Identify which cell holds the provided text, then report its (X, Y) central coordinate. 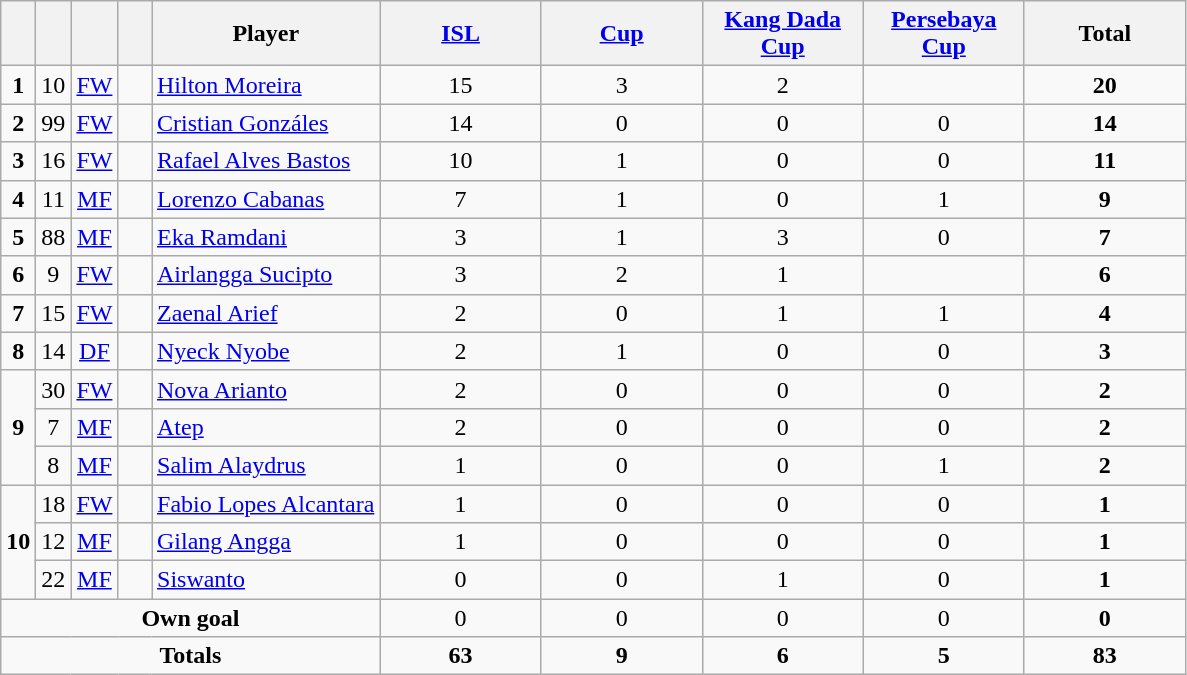
Siswanto (266, 580)
99 (54, 123)
30 (54, 389)
ISL (460, 34)
Rafael Alves Bastos (266, 161)
20 (1104, 85)
Hilton Moreira (266, 85)
Cristian Gonzáles (266, 123)
18 (54, 503)
Fabio Lopes Alcantara (266, 503)
Kang Dada Cup (782, 34)
16 (54, 161)
83 (1104, 656)
63 (460, 656)
Lorenzo Cabanas (266, 199)
Nyeck Nyobe (266, 351)
Atep (266, 427)
DF (94, 351)
88 (54, 237)
Airlangga Sucipto (266, 275)
Persebaya Cup (944, 34)
Totals (190, 656)
Zaenal Arief (266, 313)
Cup (622, 34)
12 (54, 542)
Eka Ramdani (266, 237)
Player (266, 34)
Total (1104, 34)
Gilang Angga (266, 542)
22 (54, 580)
Nova Arianto (266, 389)
Salim Alaydrus (266, 465)
Own goal (190, 618)
